Locate the cell with the specified text and output its (x, y) center coordinate. 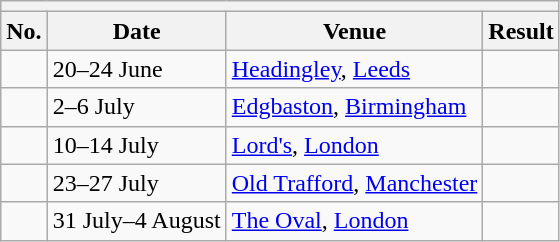
2–6 July (136, 107)
The Oval, London (354, 221)
20–24 June (136, 69)
Lord's, London (354, 145)
23–27 July (136, 183)
Headingley, Leeds (354, 69)
Edgbaston, Birmingham (354, 107)
10–14 July (136, 145)
Venue (354, 31)
No. (24, 31)
31 July–4 August (136, 221)
Result (521, 31)
Date (136, 31)
Old Trafford, Manchester (354, 183)
